Identify which cell holds the provided text, then report its [X, Y] central coordinate. 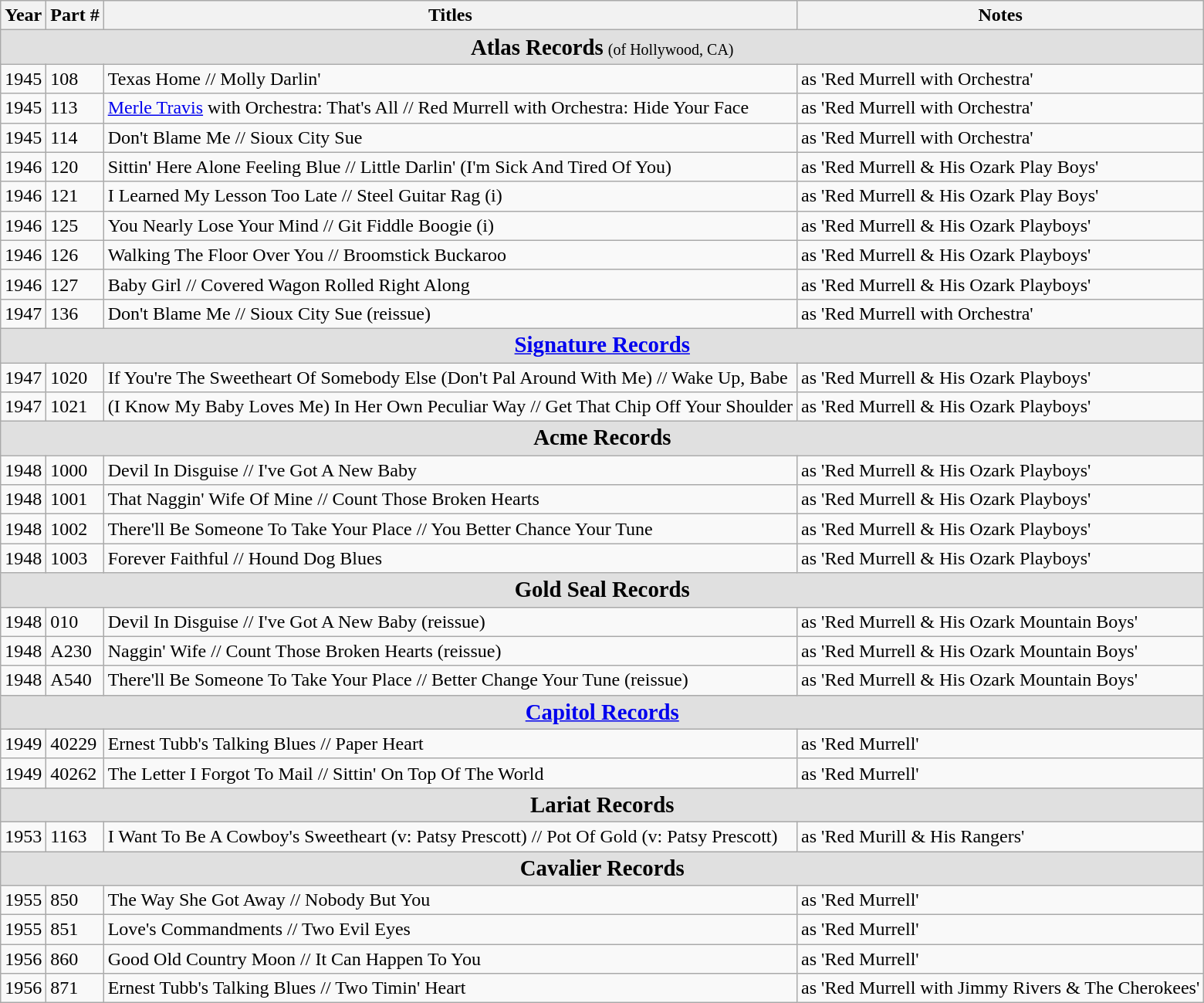
1021 [75, 407]
as 'Red Murill & His Rangers' [1000, 836]
Signature Records [602, 345]
1003 [75, 558]
Atlas Records (of Hollywood, CA) [602, 47]
Year [23, 15]
Cavalier Records [602, 868]
40262 [75, 773]
1000 [75, 470]
120 [75, 167]
Love's Commandments // Two Evil Eyes [450, 930]
126 [75, 255]
108 [75, 79]
113 [75, 108]
Titles [450, 15]
Don't Blame Me // Sioux City Sue [450, 137]
Walking The Floor Over You // Broomstick Buckaroo [450, 255]
Capitol Records [602, 712]
There'll Be Someone To Take Your Place // You Better Chance Your Tune [450, 529]
Forever Faithful // Hound Dog Blues [450, 558]
136 [75, 313]
Devil In Disguise // I've Got A New Baby [450, 470]
Devil In Disguise // I've Got A New Baby (reissue) [450, 622]
871 [75, 988]
You Nearly Lose Your Mind // Git Fiddle Boogie (i) [450, 225]
Lariat Records [602, 805]
860 [75, 959]
Acme Records [602, 439]
114 [75, 137]
There'll Be Someone To Take Your Place // Better Change Your Tune (reissue) [450, 680]
Good Old Country Moon // It Can Happen To You [450, 959]
121 [75, 196]
851 [75, 930]
1002 [75, 529]
Naggin' Wife // Count Those Broken Hearts (reissue) [450, 651]
(I Know My Baby Loves Me) In Her Own Peculiar Way // Get That Chip Off Your Shoulder [450, 407]
Part # [75, 15]
850 [75, 900]
A230 [75, 651]
I Want To Be A Cowboy's Sweetheart (v: Patsy Prescott) // Pot Of Gold (v: Patsy Prescott) [450, 836]
1163 [75, 836]
Notes [1000, 15]
The Way She Got Away // Nobody But You [450, 900]
1001 [75, 500]
1020 [75, 378]
Ernest Tubb's Talking Blues // Paper Heart [450, 744]
as 'Red Murrell with Jimmy Rivers & The Cherokees' [1000, 988]
I Learned My Lesson Too Late // Steel Guitar Rag (i) [450, 196]
Gold Seal Records [602, 590]
The Letter I Forgot To Mail // Sittin' On Top Of The World [450, 773]
125 [75, 225]
010 [75, 622]
That Naggin' Wife Of Mine // Count Those Broken Hearts [450, 500]
40229 [75, 744]
If You're The Sweetheart Of Somebody Else (Don't Pal Around With Me) // Wake Up, Babe [450, 378]
Sittin' Here Alone Feeling Blue // Little Darlin' (I'm Sick And Tired Of You) [450, 167]
Texas Home // Molly Darlin' [450, 79]
1953 [23, 836]
A540 [75, 680]
Don't Blame Me // Sioux City Sue (reissue) [450, 313]
Baby Girl // Covered Wagon Rolled Right Along [450, 284]
Ernest Tubb's Talking Blues // Two Timin' Heart [450, 988]
Merle Travis with Orchestra: That's All // Red Murrell with Orchestra: Hide Your Face [450, 108]
127 [75, 284]
